From the cell containing the given text, extract its center point as [x, y] coordinate. 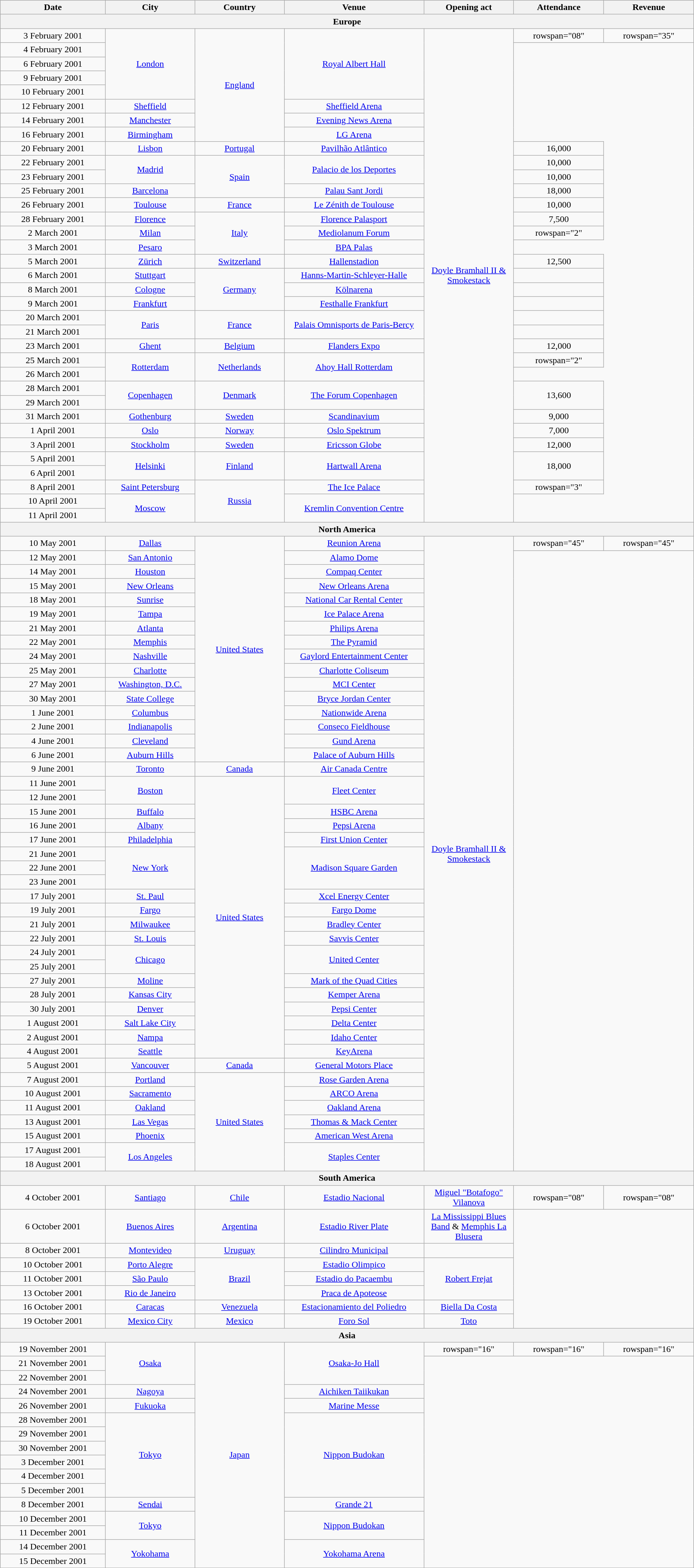
7,000 [559, 431]
Auburn Hills [150, 755]
ARCO Arena [354, 1094]
Biella Da Costa [469, 1307]
13,600 [559, 395]
Compaq Center [354, 571]
Houston [150, 571]
22 June 2001 [53, 868]
Festhalle Frankfurt [354, 304]
19 July 2001 [53, 910]
16 June 2001 [53, 825]
Hanns-Martin-Schleyer-Halle [354, 275]
Uruguay [239, 1250]
Toronto [150, 769]
9,000 [559, 417]
Washington, D.C. [150, 684]
20 February 2001 [53, 148]
Cologne [150, 289]
9 June 2001 [53, 769]
Xcel Energy Center [354, 896]
Praca de Apoteose [354, 1293]
21 March 2001 [53, 332]
New Orleans [150, 586]
2 March 2001 [53, 233]
Air Canada Centre [354, 769]
Chile [239, 1197]
Montevideo [150, 1250]
Hartwall Arena [354, 466]
26 November 2001 [53, 1406]
St. Paul [150, 896]
28 March 2001 [53, 388]
21 July 2001 [53, 924]
Saint Petersburg [150, 487]
Bryce Jordan Center [354, 699]
24 November 2001 [53, 1392]
18 May 2001 [53, 600]
Pepsi Center [354, 1009]
29 November 2001 [53, 1434]
South America [347, 1178]
Charlotte [150, 670]
Yokohama [150, 1554]
Palais Omnisports de Paris-Bercy [354, 325]
MCI Center [354, 684]
13 October 2001 [53, 1293]
8 December 2001 [53, 1504]
Kansas City [150, 995]
26 February 2001 [53, 205]
Atlanta [150, 628]
Nationwide Arena [354, 713]
22 November 2001 [53, 1378]
Fleet Center [354, 790]
St. Louis [150, 938]
Porto Alegre [150, 1264]
London [150, 64]
30 November 2001 [53, 1448]
Kölnarena [354, 289]
Rotterdam [150, 367]
Fargo [150, 910]
Portland [150, 1080]
14 February 2001 [53, 120]
17 August 2001 [53, 1150]
Fargo Dome [354, 910]
The Pyramid [354, 642]
Boston [150, 790]
25 March 2001 [53, 360]
Grande 21 [354, 1504]
11 June 2001 [53, 783]
Brazil [239, 1279]
BPA Palas [354, 247]
31 March 2001 [53, 417]
New York [150, 868]
State College [150, 699]
1 August 2001 [53, 1023]
16 October 2001 [53, 1307]
Nampa [150, 1037]
Milwaukee [150, 924]
American West Arena [354, 1136]
1 April 2001 [53, 431]
4 February 2001 [53, 50]
Reunion Arena [354, 543]
10 May 2001 [53, 543]
Lisbon [150, 148]
Marine Messe [354, 1406]
Sheffield [150, 106]
Staples Center [354, 1157]
22 July 2001 [53, 938]
Osaka [150, 1363]
Oslo Spektrum [354, 431]
Sendai [150, 1504]
14 December 2001 [53, 1547]
KeyArena [354, 1051]
Finland [239, 466]
Moline [150, 981]
Estadio River Plate [354, 1226]
Stockholm [150, 445]
6 February 2001 [53, 64]
5 August 2001 [53, 1065]
Alamo Dome [354, 557]
Pepsi Arena [354, 825]
Portugal [239, 148]
Germany [239, 289]
10 April 2001 [53, 501]
The Ice Palace [354, 487]
Seattle [150, 1051]
Switzerland [239, 261]
22 May 2001 [53, 642]
21 June 2001 [53, 853]
Netherlands [239, 367]
Estadio Olimpico [354, 1264]
Chicago [150, 959]
Helsinki [150, 466]
13 August 2001 [53, 1122]
The Forum Copenhagen [354, 395]
8 March 2001 [53, 289]
Palau Sant Jordi [354, 191]
Nashville [150, 656]
Norway [239, 431]
Venezuela [239, 1307]
First Union Center [354, 839]
7,500 [559, 219]
23 March 2001 [53, 346]
16,000 [559, 148]
15 December 2001 [53, 1561]
Denver [150, 1009]
Gothenburg [150, 417]
Hallenstadion [354, 261]
19 May 2001 [53, 614]
Sheffield Arena [354, 106]
Rio de Janeiro [150, 1293]
3 December 2001 [53, 1462]
10 December 2001 [53, 1518]
18 August 2001 [53, 1164]
Barcelona [150, 191]
Gund Arena [354, 741]
2 August 2001 [53, 1037]
Caracas [150, 1307]
Yokohama Arena [354, 1554]
29 March 2001 [53, 402]
Foro Sol [354, 1321]
Ghent [150, 346]
4 December 2001 [53, 1476]
28 November 2001 [53, 1420]
11 April 2001 [53, 515]
Ahoy Hall Rotterdam [354, 367]
9 February 2001 [53, 78]
Albany [150, 825]
Oslo [150, 431]
Estadio Nacional [354, 1197]
rowspan="35" [649, 36]
England [239, 85]
Memphis [150, 642]
Philips Arena [354, 628]
2 June 2001 [53, 727]
21 November 2001 [53, 1363]
6 April 2001 [53, 473]
Attendance [559, 7]
Conseco Fieldhouse [354, 727]
20 March 2001 [53, 318]
Sunrise [150, 600]
Moscow [150, 508]
Pesaro [150, 247]
Kemper Arena [354, 995]
Charlotte Coliseum [354, 670]
11 October 2001 [53, 1279]
Thomas & Mack Center [354, 1122]
22 February 2001 [53, 162]
Indianapolis [150, 727]
6 March 2001 [53, 275]
Savvis Center [354, 938]
9 March 2001 [53, 304]
12 February 2001 [53, 106]
Gaylord Entertainment Center [354, 656]
Florence [150, 219]
Estacionamiento del Poliedro [354, 1307]
25 May 2001 [53, 670]
Scandinavium [354, 417]
Bradley Center [354, 924]
1 June 2001 [53, 713]
10 August 2001 [53, 1094]
15 June 2001 [53, 811]
Belgium [239, 346]
Copenhagen [150, 395]
Paris [150, 325]
Date [53, 7]
New Orleans Arena [354, 586]
Country [239, 7]
11 August 2001 [53, 1108]
Manchester [150, 120]
14 May 2001 [53, 571]
5 March 2001 [53, 261]
19 November 2001 [53, 1349]
Palacio de los Deportes [354, 169]
North America [347, 529]
3 March 2001 [53, 247]
Cilindro Municipal [354, 1250]
Salt Lake City [150, 1023]
Milan [150, 233]
Nagoya [150, 1392]
27 May 2001 [53, 684]
30 May 2001 [53, 699]
Frankfurt [150, 304]
Buffalo [150, 811]
10 February 2001 [53, 92]
Argentina [239, 1226]
27 July 2001 [53, 981]
30 July 2001 [53, 1009]
Spain [239, 176]
Italy [239, 233]
Toto [469, 1321]
Toulouse [150, 205]
Europe [347, 21]
Delta Center [354, 1023]
Miguel "Botafogo" Vilanova [469, 1197]
23 June 2001 [53, 882]
rowspan="3" [559, 487]
Le Zénith de Toulouse [354, 205]
Revenue [649, 7]
5 December 2001 [53, 1490]
Japan [239, 1455]
7 August 2001 [53, 1080]
San Antonio [150, 557]
Dallas [150, 543]
3 February 2001 [53, 36]
5 April 2001 [53, 459]
Ice Palace Arena [354, 614]
28 February 2001 [53, 219]
Pavilhão Atlântico [354, 148]
11 December 2001 [53, 1532]
Idaho Center [354, 1037]
4 October 2001 [53, 1197]
Phoenix [150, 1136]
16 February 2001 [53, 134]
8 October 2001 [53, 1250]
Fukuoka [150, 1406]
28 July 2001 [53, 995]
Madison Square Garden [354, 868]
São Paulo [150, 1279]
6 June 2001 [53, 755]
Denmark [239, 395]
12 June 2001 [53, 797]
Buenos Aires [150, 1226]
12,500 [559, 261]
24 July 2001 [53, 952]
Oakland [150, 1108]
Royal Albert Hall [354, 64]
Birmingham [150, 134]
Venue [354, 7]
19 October 2001 [53, 1321]
Kremlin Convention Centre [354, 508]
Aichiken Taiikukan [354, 1392]
Estadio do Pacaembu [354, 1279]
Russia [239, 501]
Florence Palasport [354, 219]
HSBC Arena [354, 811]
Asia [347, 1335]
Mediolanum Forum [354, 233]
3 April 2001 [53, 445]
Las Vegas [150, 1122]
15 May 2001 [53, 586]
4 June 2001 [53, 741]
10 October 2001 [53, 1264]
8 April 2001 [53, 487]
Philadelphia [150, 839]
LG Arena [354, 134]
Mark of the Quad Cities [354, 981]
Evening News Arena [354, 120]
Vancouver [150, 1065]
Ericsson Globe [354, 445]
Columbus [150, 713]
City [150, 7]
25 February 2001 [53, 191]
La Mississippi Blues Band & Memphis La Blusera [469, 1226]
Rose Garden Arena [354, 1080]
Zürich [150, 261]
National Car Rental Center [354, 600]
26 March 2001 [53, 374]
25 July 2001 [53, 967]
United Center [354, 959]
Oakland Arena [354, 1108]
4 August 2001 [53, 1051]
17 June 2001 [53, 839]
21 May 2001 [53, 628]
Madrid [150, 169]
Los Angeles [150, 1157]
Opening act [469, 7]
General Motors Place [354, 1065]
6 October 2001 [53, 1226]
Palace of Auburn Hills [354, 755]
15 August 2001 [53, 1136]
24 May 2001 [53, 656]
Tampa [150, 614]
23 February 2001 [53, 177]
Osaka-Jo Hall [354, 1363]
Mexico [239, 1321]
Santiago [150, 1197]
17 July 2001 [53, 896]
Sacramento [150, 1094]
Cleveland [150, 741]
Flanders Expo [354, 346]
Stuttgart [150, 275]
12 May 2001 [53, 557]
Robert Frejat [469, 1279]
Mexico City [150, 1321]
